Search for the cell housing the specified text and yield its [x, y] center coordinate. 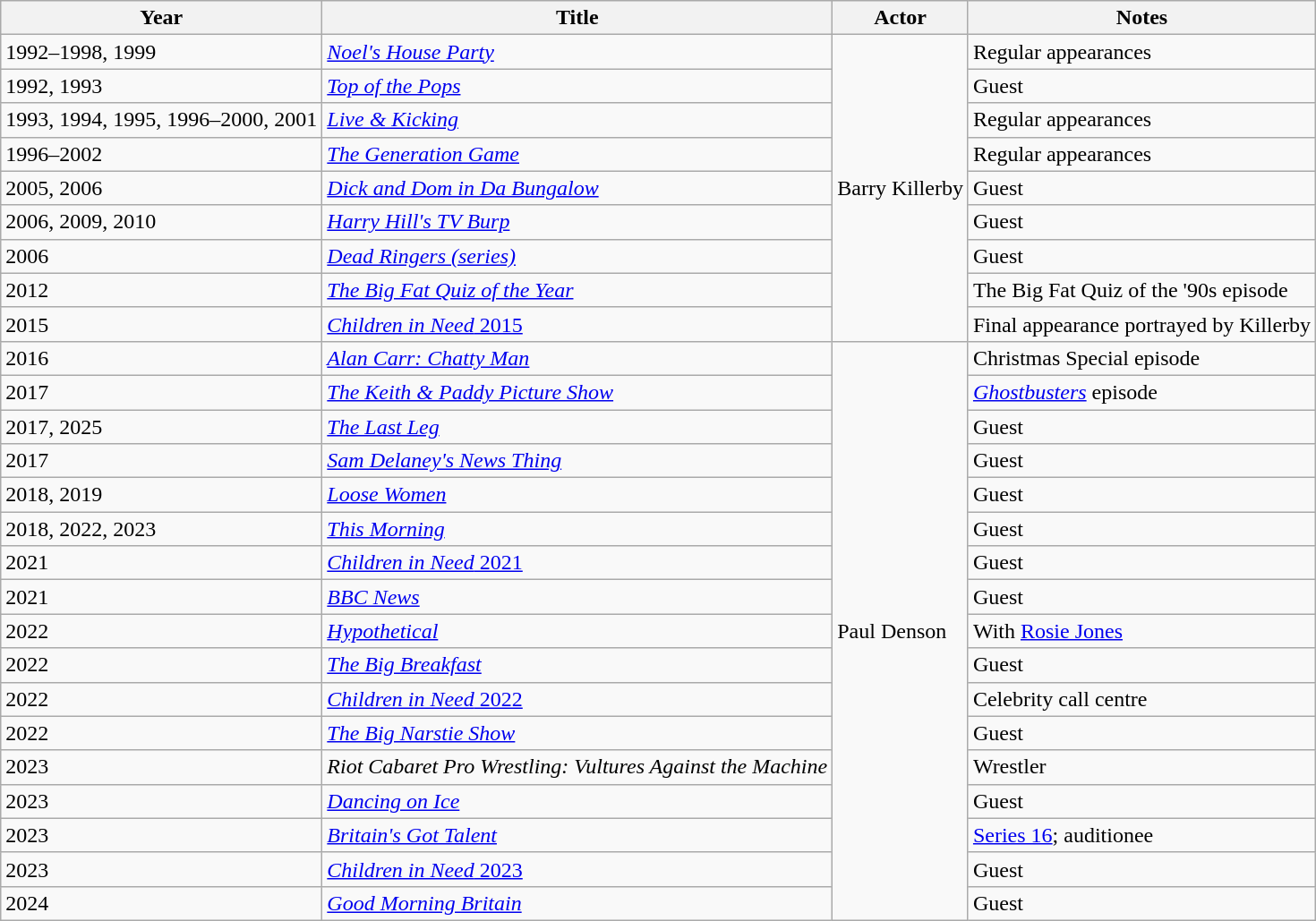
The Last Leg [577, 427]
Top of the Pops [577, 86]
Dick and Dom in Da Bungalow [577, 188]
Ghostbusters episode [1141, 392]
The Big Narstie Show [577, 733]
With Rosie Jones [1141, 631]
1992, 1993 [161, 86]
The Big Fat Quiz of the Year [577, 290]
2018, 2022, 2023 [161, 529]
This Morning [577, 529]
Actor [901, 18]
Paul Denson [901, 630]
Series 16; auditionee [1141, 835]
The Big Fat Quiz of the '90s episode [1141, 290]
Riot Cabaret Pro Wrestling: Vultures Against the Machine [577, 767]
Noel's House Party [577, 52]
Live & Kicking [577, 120]
Children in Need 2021 [577, 563]
2006 [161, 256]
2024 [161, 903]
2012 [161, 290]
1996–2002 [161, 154]
Christmas Special episode [1141, 358]
2017, 2025 [161, 427]
Celebrity call centre [1141, 699]
The Keith & Paddy Picture Show [577, 392]
Children in Need 2023 [577, 869]
1992–1998, 1999 [161, 52]
Harry Hill's TV Burp [577, 222]
Alan Carr: Chatty Man [577, 358]
2016 [161, 358]
Barry Killerby [901, 188]
Title [577, 18]
Dead Ringers (series) [577, 256]
2018, 2019 [161, 495]
The Big Breakfast [577, 665]
Britain's Got Talent [577, 835]
BBC News [577, 597]
Year [161, 18]
Dancing on Ice [577, 801]
Good Morning Britain [577, 903]
Loose Women [577, 495]
Final appearance portrayed by Killerby [1141, 324]
Children in Need 2015 [577, 324]
2006, 2009, 2010 [161, 222]
2005, 2006 [161, 188]
Hypothetical [577, 631]
Notes [1141, 18]
2015 [161, 324]
Wrestler [1141, 767]
Sam Delaney's News Thing [577, 461]
The Generation Game [577, 154]
1993, 1994, 1995, 1996–2000, 2001 [161, 120]
Children in Need 2022 [577, 699]
